Find where the given text appears and provide that cell's center as [x, y] coordinate. 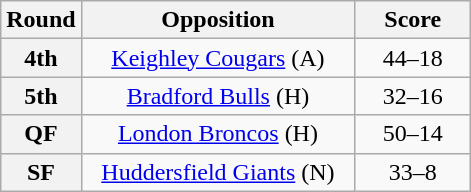
33–8 [413, 172]
Score [413, 20]
50–14 [413, 134]
Huddersfield Giants (N) [218, 172]
Opposition [218, 20]
London Broncos (H) [218, 134]
Bradford Bulls (H) [218, 96]
Keighley Cougars (A) [218, 58]
44–18 [413, 58]
5th [41, 96]
Round [41, 20]
4th [41, 58]
SF [41, 172]
32–16 [413, 96]
QF [41, 134]
